Provide the [x, y] coordinate of the cell's center where the given text is located.  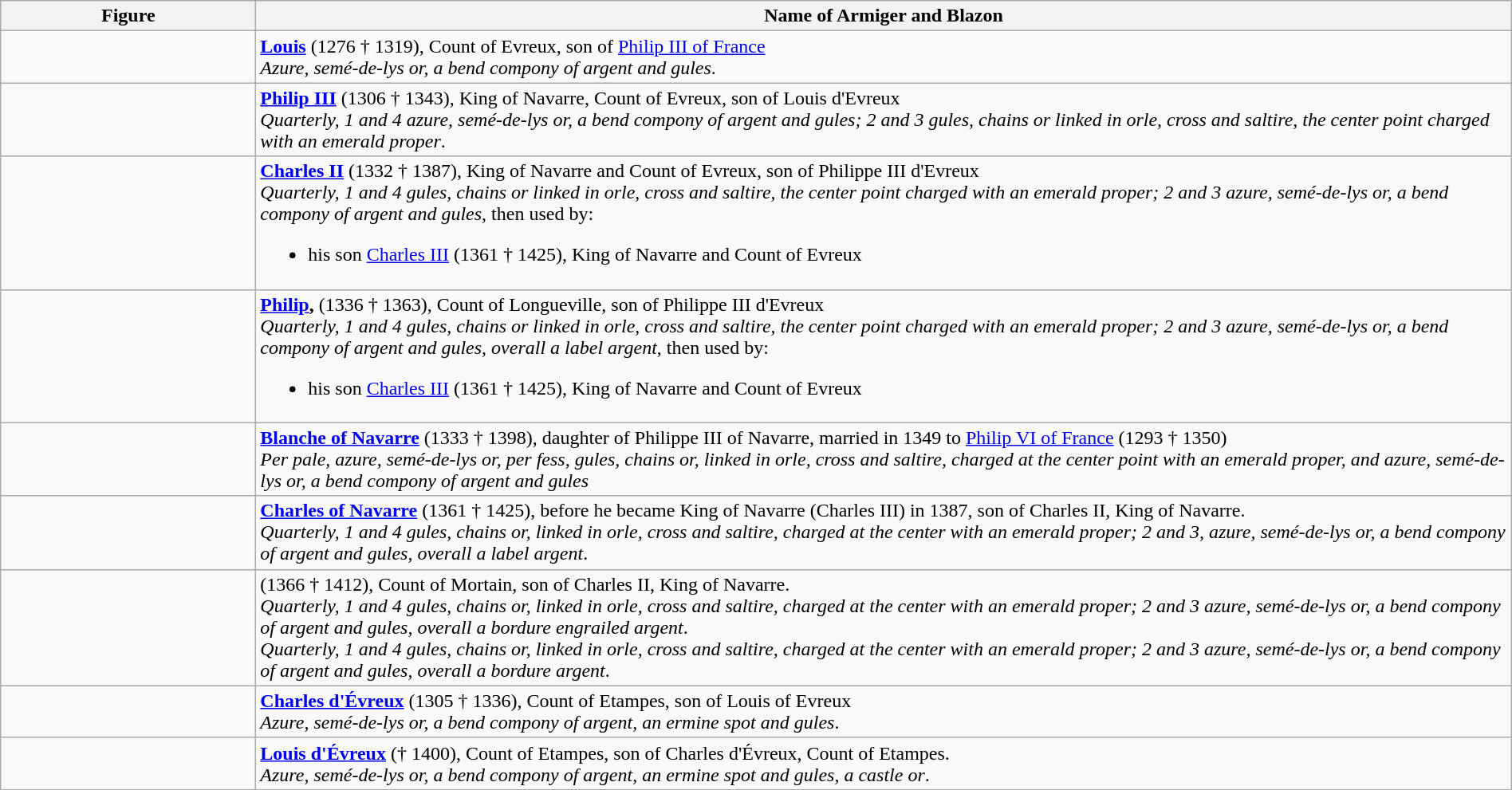
Figure [128, 16]
Charles d'Évreux (1305 † 1336), Count of Etampes, son of Louis of EvreuxAzure, semé-de-lys or, a bend compony of argent, an ermine spot and gules. [884, 711]
Louis (1276 † 1319), Count of Evreux, son of Philip III of FranceAzure, semé-de-lys or, a bend compony of argent and gules. [884, 57]
Name of Armiger and Blazon [884, 16]
